Detect which cell encompasses the target text, then output its (X, Y) center coordinate. 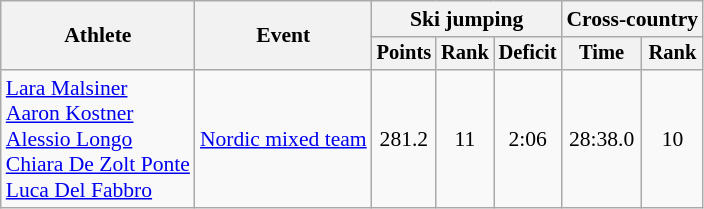
11 (465, 139)
Ski jumping (467, 19)
Athlete (98, 36)
10 (672, 139)
281.2 (404, 139)
Nordic mixed team (284, 139)
Time (601, 54)
Event (284, 36)
28:38.0 (601, 139)
Points (404, 54)
Cross-country (632, 19)
Lara MalsinerAaron KostnerAlessio LongoChiara De Zolt PonteLuca Del Fabbro (98, 139)
2:06 (528, 139)
Deficit (528, 54)
